Identify which cell holds the provided text, then report its (X, Y) central coordinate. 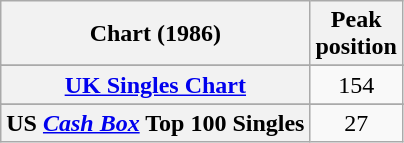
Peakposition (356, 34)
US Cash Box Top 100 Singles (156, 123)
UK Singles Chart (156, 85)
Chart (1986) (156, 34)
27 (356, 123)
154 (356, 85)
